Pinpoint the cell where the given text exists, returning its [X, Y] midpoint coordinate. 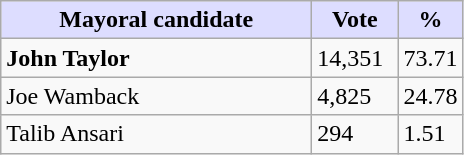
73.71 [430, 58]
Joe Wamback [156, 96]
John Taylor [156, 58]
Mayoral candidate [156, 20]
14,351 [355, 58]
% [430, 20]
4,825 [355, 96]
Talib Ansari [156, 134]
294 [355, 134]
24.78 [430, 96]
Vote [355, 20]
1.51 [430, 134]
